Search for the cell housing the specified text and yield its [X, Y] center coordinate. 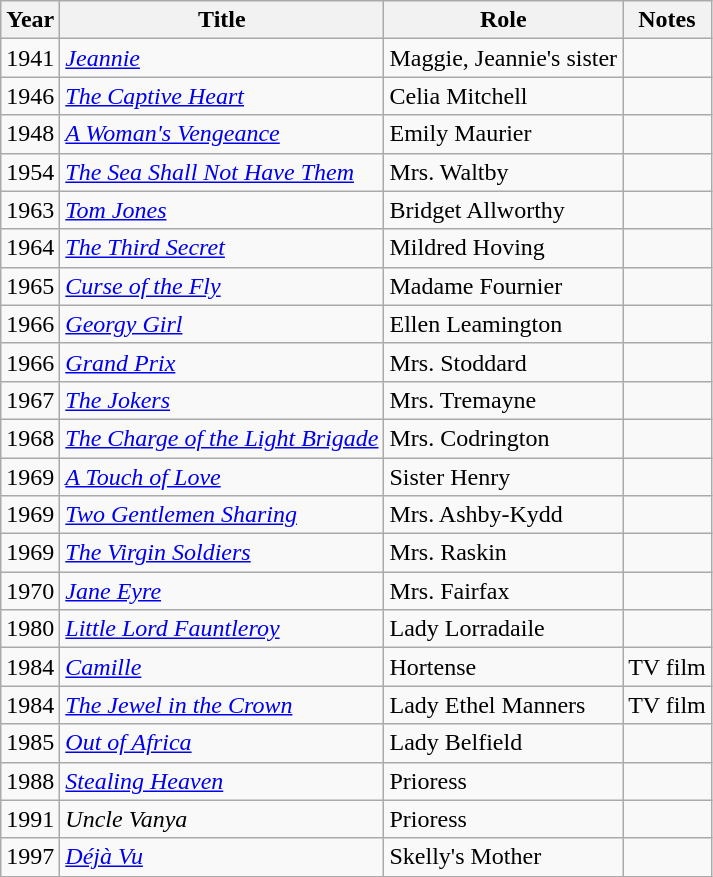
The Captive Heart [222, 96]
Jeannie [222, 58]
1948 [30, 134]
1963 [30, 210]
Lady Lorradaile [504, 629]
Emily Maurier [504, 134]
Camille [222, 667]
A Touch of Love [222, 477]
Bridget Allworthy [504, 210]
1997 [30, 857]
Title [222, 20]
Curse of the Fly [222, 286]
Skelly's Mother [504, 857]
Mildred Hoving [504, 248]
Ellen Leamington [504, 324]
1988 [30, 781]
Year [30, 20]
Lady Belfield [504, 743]
Role [504, 20]
Notes [668, 20]
Georgy Girl [222, 324]
1954 [30, 172]
Mrs. Stoddard [504, 362]
Little Lord Fauntleroy [222, 629]
The Third Secret [222, 248]
1970 [30, 591]
Mrs. Raskin [504, 553]
Mrs. Codrington [504, 438]
A Woman's Vengeance [222, 134]
Celia Mitchell [504, 96]
The Jokers [222, 400]
Grand Prix [222, 362]
The Jewel in the Crown [222, 705]
Jane Eyre [222, 591]
1980 [30, 629]
Madame Fournier [504, 286]
1985 [30, 743]
1967 [30, 400]
Out of Africa [222, 743]
Mrs. Ashby-Kydd [504, 515]
Lady Ethel Manners [504, 705]
Tom Jones [222, 210]
Stealing Heaven [222, 781]
1941 [30, 58]
1946 [30, 96]
Déjà Vu [222, 857]
Maggie, Jeannie's sister [504, 58]
Hortense [504, 667]
1964 [30, 248]
The Virgin Soldiers [222, 553]
Mrs. Waltby [504, 172]
Mrs. Tremayne [504, 400]
Uncle Vanya [222, 819]
Two Gentlemen Sharing [222, 515]
The Charge of the Light Brigade [222, 438]
The Sea Shall Not Have Them [222, 172]
1968 [30, 438]
Sister Henry [504, 477]
Mrs. Fairfax [504, 591]
1991 [30, 819]
1965 [30, 286]
